Determine the [x, y] coordinate at the center of the cell enclosing the given text.  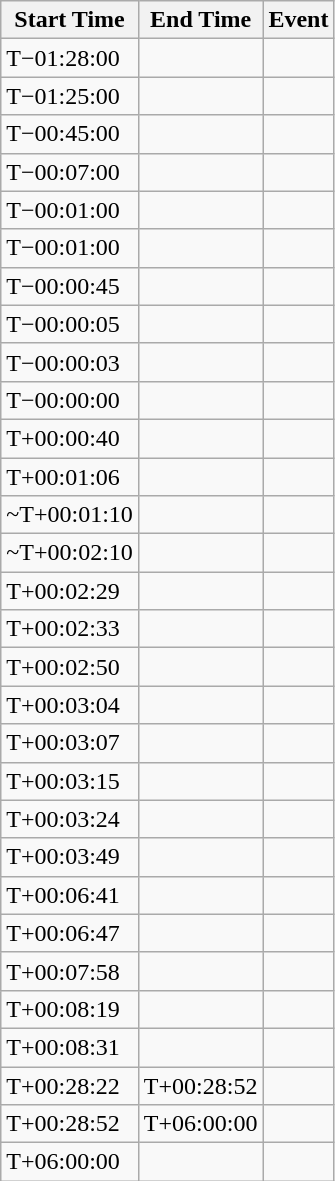
T−00:00:00 [70, 400]
T+00:02:29 [70, 591]
T+00:03:04 [70, 705]
End Time [200, 20]
T+00:06:47 [70, 933]
T−01:25:00 [70, 96]
Start Time [70, 20]
T+00:03:24 [70, 819]
T+00:03:49 [70, 857]
T−00:00:45 [70, 286]
Event [298, 20]
T+00:00:40 [70, 438]
T+00:03:07 [70, 743]
T−00:00:05 [70, 324]
T+00:06:41 [70, 895]
T+00:07:58 [70, 971]
T−01:28:00 [70, 58]
T+00:28:22 [70, 1085]
T+00:08:31 [70, 1047]
T+00:03:15 [70, 781]
~T+00:02:10 [70, 553]
T+00:02:50 [70, 667]
T+00:01:06 [70, 477]
T+00:08:19 [70, 1009]
T−00:00:03 [70, 362]
T−00:45:00 [70, 134]
T+00:02:33 [70, 629]
~T+00:01:10 [70, 515]
T−00:07:00 [70, 172]
